From the cell containing the given text, extract its center point as [X, Y] coordinate. 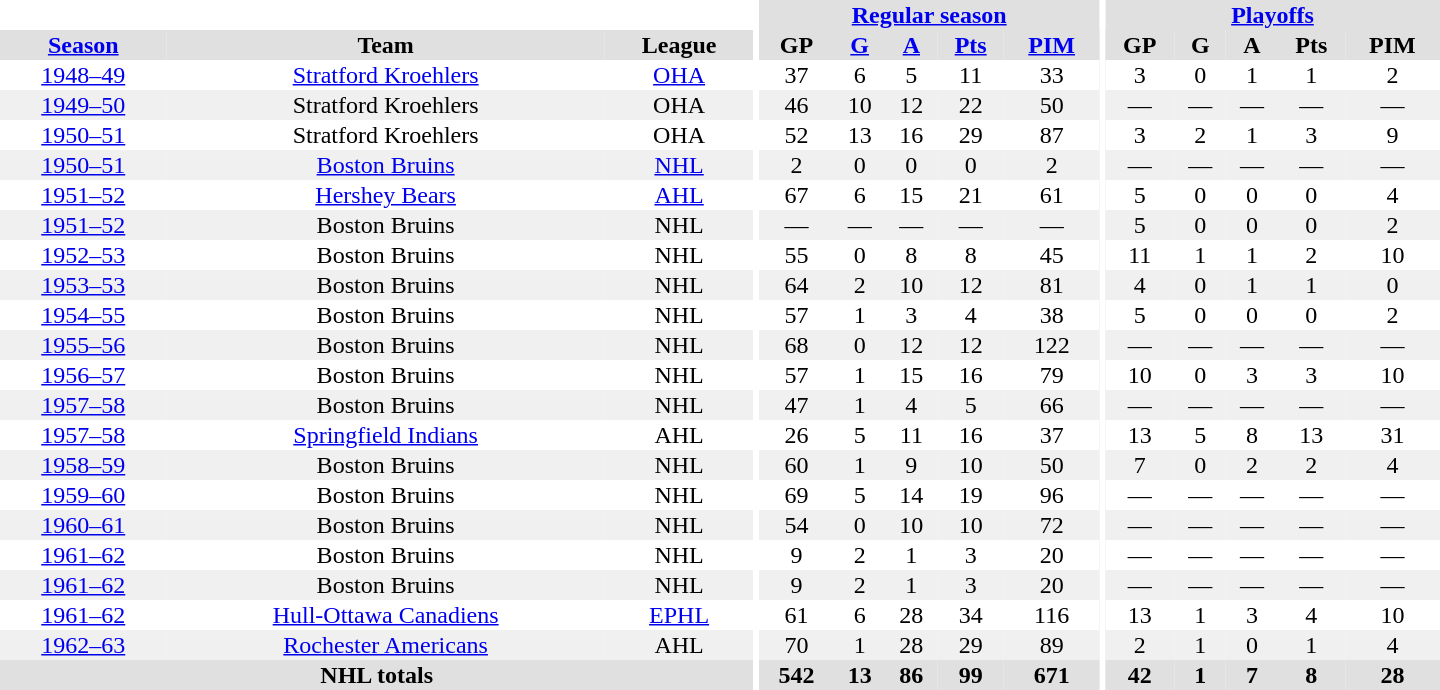
69 [796, 495]
55 [796, 255]
NHL totals [376, 675]
89 [1052, 645]
96 [1052, 495]
Hull-Ottawa Canadiens [386, 615]
66 [1052, 405]
1956–57 [84, 375]
1962–63 [84, 645]
42 [1140, 675]
68 [796, 345]
1948–49 [84, 75]
86 [911, 675]
60 [796, 465]
EPHL [680, 615]
70 [796, 645]
1955–56 [84, 345]
1954–55 [84, 315]
542 [796, 675]
45 [1052, 255]
League [680, 45]
33 [1052, 75]
Hershey Bears [386, 195]
46 [796, 105]
1953–53 [84, 285]
Springfield Indians [386, 435]
22 [970, 105]
67 [796, 195]
1958–59 [84, 465]
64 [796, 285]
Playoffs [1272, 15]
1952–53 [84, 255]
21 [970, 195]
671 [1052, 675]
116 [1052, 615]
Team [386, 45]
1949–50 [84, 105]
79 [1052, 375]
26 [796, 435]
54 [796, 525]
81 [1052, 285]
99 [970, 675]
47 [796, 405]
31 [1392, 435]
Season [84, 45]
38 [1052, 315]
87 [1052, 135]
72 [1052, 525]
19 [970, 495]
Rochester Americans [386, 645]
1960–61 [84, 525]
122 [1052, 345]
1959–60 [84, 495]
14 [911, 495]
Regular season [929, 15]
34 [970, 615]
52 [796, 135]
